Detect which cell encompasses the target text, then output its [x, y] center coordinate. 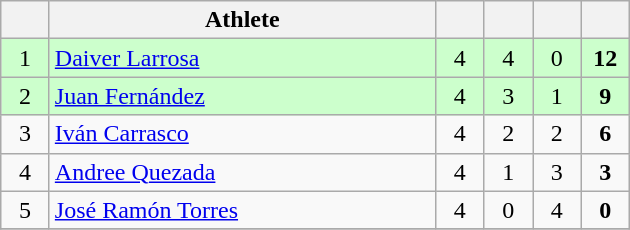
12 [606, 58]
6 [606, 134]
Daiver Larrosa [242, 58]
Athlete [242, 20]
Andree Quezada [242, 172]
Iván Carrasco [242, 134]
5 [26, 210]
Juan Fernández [242, 96]
9 [606, 96]
José Ramón Torres [242, 210]
